Find where the given text appears and provide that cell's center as [x, y] coordinate. 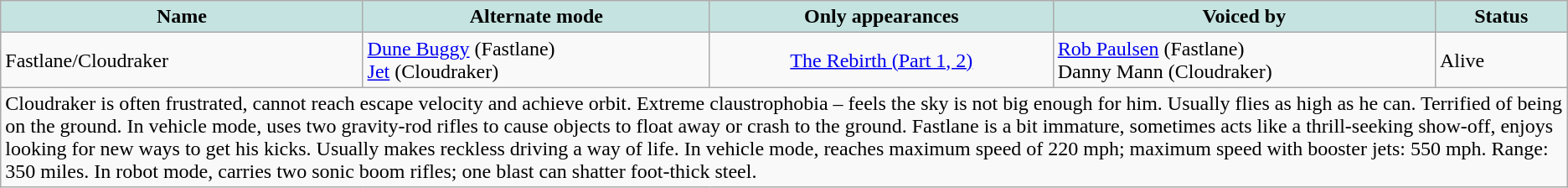
Fastlane/Cloudraker [182, 60]
The Rebirth (Part 1, 2) [881, 60]
Status [1501, 17]
Alive [1501, 60]
Rob Paulsen (Fastlane)Danny Mann (Cloudraker) [1244, 60]
Dune Buggy (Fastlane)Jet (Cloudraker) [536, 60]
Alternate mode [536, 17]
Only appearances [881, 17]
Name [182, 17]
Voiced by [1244, 17]
